From the cell containing the given text, extract its center point as (x, y) coordinate. 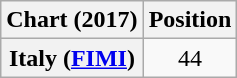
44 (190, 58)
Italy (FIMI) (72, 58)
Position (190, 20)
Chart (2017) (72, 20)
